Locate the cell with the specified text and output its [x, y] center coordinate. 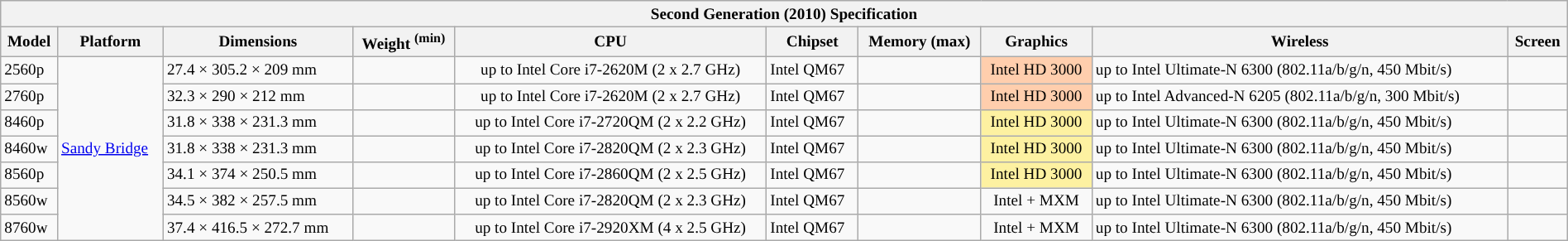
Platform [110, 41]
up to Intel Core i7-2860QM (2 x 2.5 GHz) [610, 175]
Model [30, 41]
up to Intel Core i7-2920XM (4 x 2.5 GHz) [610, 228]
8560p [30, 175]
Chipset [812, 41]
Second Generation (2010) Specification [784, 14]
Graphics [1036, 41]
Dimensions [258, 41]
2760p [30, 96]
up to Intel Advanced-N 6205 (802.11a/b/g/n, 300 Mbit/s) [1300, 96]
34.5 × 382 × 257.5 mm [258, 201]
8760w [30, 228]
27.4 × 305.2 × 209 mm [258, 70]
8460p [30, 123]
8460w [30, 149]
34.1 × 374 × 250.5 mm [258, 175]
Sandy Bridge [110, 149]
37.4 × 416.5 × 272.7 mm [258, 228]
Screen [1537, 41]
8560w [30, 201]
Weight (min) [404, 41]
32.3 × 290 × 212 mm [258, 96]
up to Intel Core i7-2720QM (2 x 2.2 GHz) [610, 123]
Wireless [1300, 41]
Memory (max) [920, 41]
2560p [30, 70]
CPU [610, 41]
